Capture the cell that displays the provided text and extract its [x, y] central coordinate. 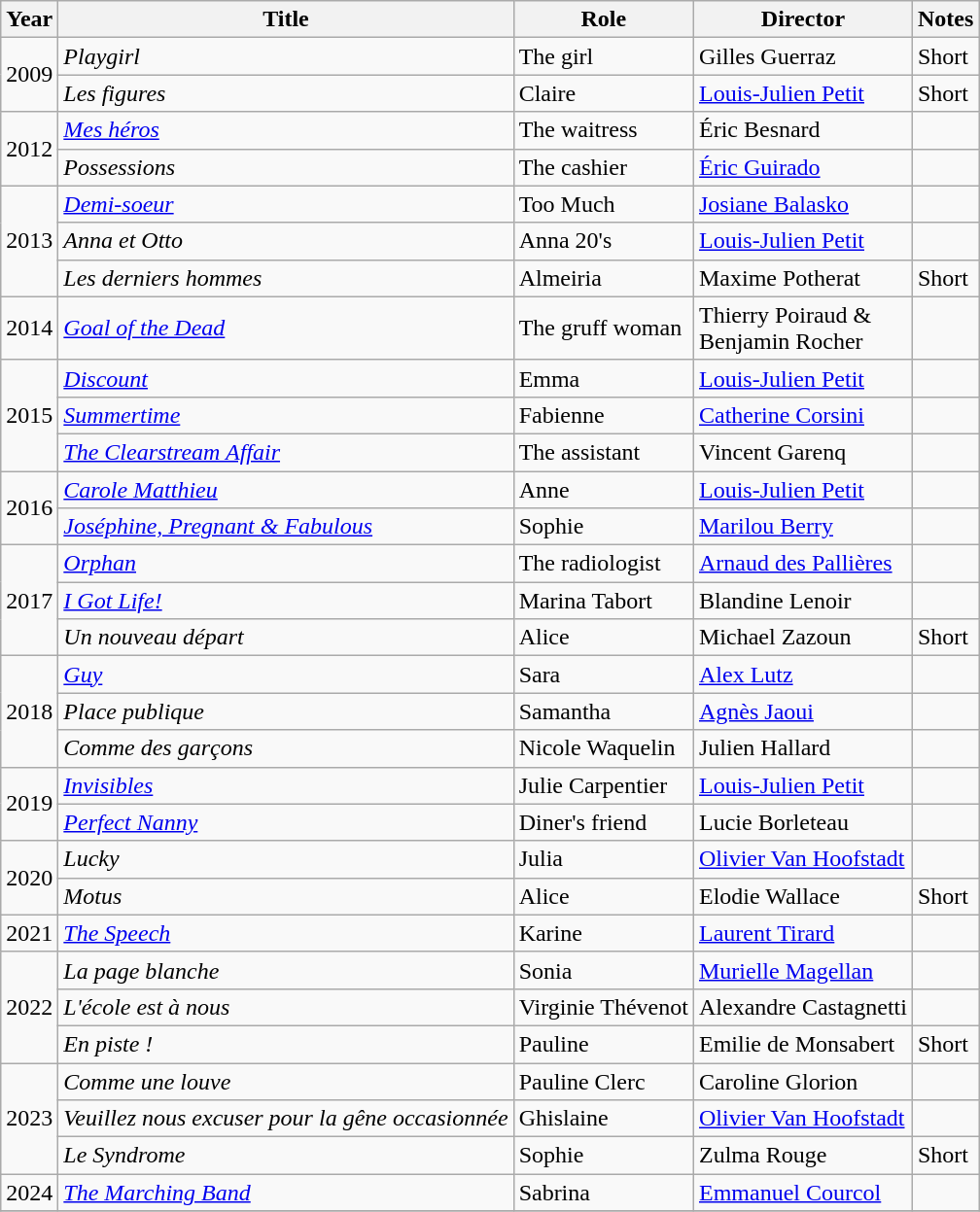
2024 [29, 1193]
Les derniers hommes [286, 278]
Pauline Clerc [603, 1082]
The assistant [603, 452]
Perfect Nanny [286, 822]
The waitress [603, 130]
Marilou Berry [803, 527]
Maxime Potherat [803, 278]
Summertime [286, 415]
Role [603, 19]
Zulma Rouge [803, 1156]
Elodie Wallace [803, 896]
Emmanuel Courcol [803, 1193]
2020 [29, 878]
Joséphine, Pregnant & Fabulous [286, 527]
Title [286, 19]
Carole Matthieu [286, 489]
2015 [29, 415]
2019 [29, 804]
Motus [286, 896]
Comme des garçons [286, 748]
Too Much [603, 204]
Alexandre Castagnetti [803, 1007]
Discount [286, 378]
Place publique [286, 711]
Nicole Waquelin [603, 748]
2018 [29, 711]
Anna et Otto [286, 241]
Demi-soeur [286, 204]
Lucie Borleteau [803, 822]
L'école est à nous [286, 1007]
Thierry Poiraud & Benjamin Rocher [803, 329]
Sabrina [603, 1193]
The girl [603, 56]
Claire [603, 93]
Julia [603, 859]
Blandine Lenoir [803, 601]
The radiologist [603, 564]
Caroline Glorion [803, 1082]
La page blanche [286, 970]
Éric Besnard [803, 130]
En piste ! [286, 1044]
The cashier [603, 167]
Emilie de Monsabert [803, 1044]
Anne [603, 489]
Catherine Corsini [803, 415]
2012 [29, 149]
Anna 20's [603, 241]
The Speech [286, 933]
Murielle Magellan [803, 970]
Orphan [286, 564]
Goal of the Dead [286, 329]
Guy [286, 675]
Les figures [286, 93]
Laurent Tirard [803, 933]
Invisibles [286, 785]
Lucky [286, 859]
Agnès Jaoui [803, 711]
Notes [945, 19]
2016 [29, 507]
Veuillez nous excuser pour la gêne occasionnée [286, 1119]
The gruff woman [603, 329]
2023 [29, 1119]
Éric Guirado [803, 167]
Year [29, 19]
Alex Lutz [803, 675]
Julien Hallard [803, 748]
Diner's friend [603, 822]
Marina Tabort [603, 601]
Ghislaine [603, 1119]
Mes héros [286, 130]
Julie Carpentier [603, 785]
2014 [29, 329]
Possessions [286, 167]
Playgirl [286, 56]
Comme une louve [286, 1082]
Virginie Thévenot [603, 1007]
Arnaud des Pallières [803, 564]
Le Syndrome [286, 1156]
Josiane Balasko [803, 204]
Vincent Garenq [803, 452]
I Got Life! [286, 601]
Sonia [603, 970]
Director [803, 19]
Fabienne [603, 415]
Sara [603, 675]
Emma [603, 378]
Samantha [603, 711]
2022 [29, 1007]
2009 [29, 75]
2017 [29, 601]
The Clearstream Affair [286, 452]
Gilles Guerraz [803, 56]
2021 [29, 933]
Karine [603, 933]
Almeiria [603, 278]
2013 [29, 241]
Un nouveau départ [286, 638]
Pauline [603, 1044]
The Marching Band [286, 1193]
Michael Zazoun [803, 638]
